Detect which cell encompasses the target text, then output its (X, Y) center coordinate. 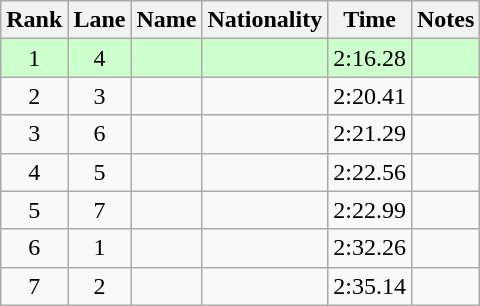
2:16.28 (370, 58)
Rank (34, 20)
2:22.56 (370, 172)
2:20.41 (370, 96)
Lane (100, 20)
Notes (445, 20)
2:21.29 (370, 134)
Time (370, 20)
Name (166, 20)
2:22.99 (370, 210)
2:35.14 (370, 286)
2:32.26 (370, 248)
Nationality (265, 20)
